Return the [x, y] coordinate for the center point of the cell that contains the specified text.  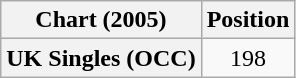
UK Singles (OCC) [101, 58]
Position [248, 20]
Chart (2005) [101, 20]
198 [248, 58]
